Scan for the cell matching the given text and deliver its (x, y) coordinate at center. 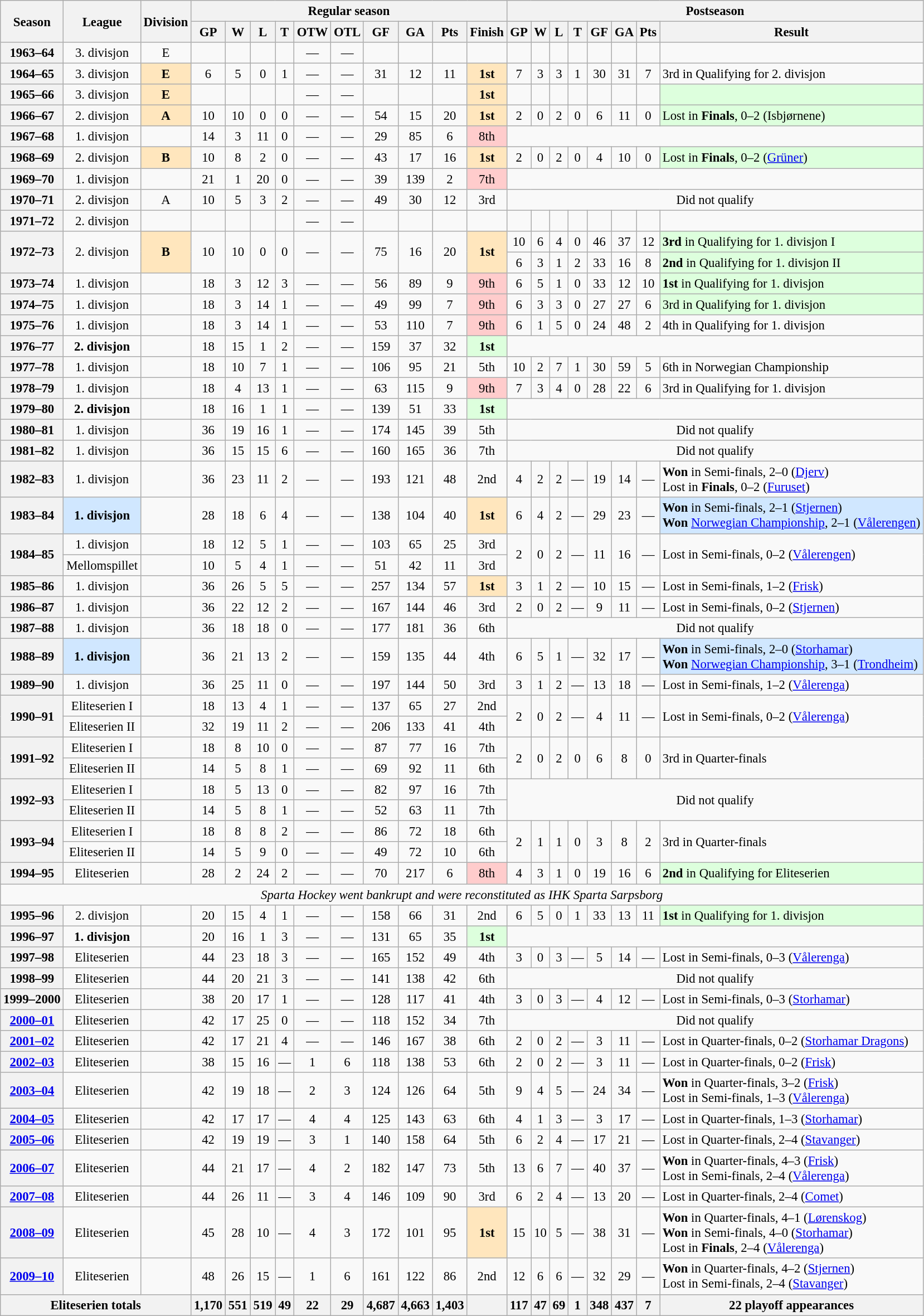
1972–73 (32, 252)
1977–78 (32, 367)
1971–72 (32, 221)
87 (381, 748)
Lost in Semi-finals, 0–2 (Vålerenga) (791, 716)
437 (624, 1305)
73 (450, 1168)
1982–83 (32, 479)
Lost in Quarter-finals, 1–3 (Storhamar) (791, 1119)
Won in Quarter-finals, 3–2 (Frisk)Lost in Semi-finals, 1–3 (Vålerenga) (791, 1090)
110 (415, 326)
519 (263, 1305)
128 (381, 999)
103 (381, 544)
Won in Semi-finals, 2–0 (Storhamar)Won Norwegian Championship, 3–1 (Trondheim) (791, 657)
Lost in Quarter-finals, 0–2 (Frisk) (791, 1062)
75 (381, 252)
4th in Qualifying for 1. divisjon (791, 326)
22 playoff appearances (791, 1305)
2004–05 (32, 1119)
82 (381, 790)
193 (381, 479)
2007–08 (32, 1197)
43 (381, 158)
Won in Semi-finals, 2–0 (Djerv)Lost in Finals, 0–2 (Furuset) (791, 479)
1970–71 (32, 200)
1993–94 (32, 842)
2002–03 (32, 1062)
Lost in Semi-finals, 1–2 (Frisk) (791, 586)
1983–84 (32, 516)
1966–67 (32, 116)
1988–89 (32, 657)
57 (450, 586)
177 (381, 628)
1974–75 (32, 304)
Postseason (714, 11)
1994–95 (32, 873)
2009–10 (32, 1276)
Eliteserien totals (96, 1305)
Lost in Semi-finals, 0–3 (Storhamar) (791, 999)
97 (415, 790)
2005–06 (32, 1140)
59 (624, 367)
1965–66 (32, 95)
141 (381, 978)
2003–04 (32, 1090)
3rd in Qualifying for 1. divisjon I (791, 241)
3rd in Qualifying for 2. divisjon (791, 74)
56 (381, 284)
2001–02 (32, 1041)
1984–85 (32, 554)
145 (415, 430)
1999–2000 (32, 999)
Lost in Finals, 0–2 (Isbjørnene) (791, 116)
1998–99 (32, 978)
2nd in Qualifying for 1. divisjon II (791, 263)
45 (208, 1233)
Won in Quarter-finals, 4–1 (Lørenskog)Won in Semi-finals, 4–0 (Storhamar)Lost in Finals, 2–4 (Vålerenga) (791, 1233)
Lost in Finals, 0–2 (Grüner) (791, 158)
133 (415, 727)
85 (415, 137)
2008–09 (32, 1233)
Result (791, 32)
2000–01 (32, 1020)
348 (600, 1305)
92 (415, 769)
137 (381, 706)
54 (381, 116)
101 (415, 1233)
Won in Quarter-finals, 4–2 (Stjernen)Lost in Semi-finals, 2–4 (Stavanger) (791, 1276)
1995–96 (32, 915)
115 (415, 389)
135 (415, 657)
1981–82 (32, 451)
47 (541, 1305)
Sparta Hockey went bankrupt and were reconstituted as IHK Sparta Sarpsborg (462, 895)
Division (166, 21)
99 (415, 304)
89 (415, 284)
1967–68 (32, 137)
147 (415, 1168)
66 (415, 915)
1968–69 (32, 158)
1969–70 (32, 179)
6th in Norwegian Championship (791, 367)
Lost in Quarter-finals, 2–4 (Comet) (791, 1197)
Lost in Quarter-finals, 0–2 (Storhamar Dragons) (791, 1041)
1985–86 (32, 586)
217 (415, 873)
Season (32, 21)
134 (415, 586)
77 (415, 748)
1973–74 (32, 284)
OTW (312, 32)
1989–90 (32, 685)
257 (381, 586)
4,687 (381, 1305)
121 (415, 479)
1986–87 (32, 607)
1991–92 (32, 758)
1976–77 (32, 346)
35 (450, 936)
181 (415, 628)
140 (381, 1140)
1992–93 (32, 800)
122 (415, 1276)
197 (381, 685)
1979–80 (32, 409)
70 (381, 873)
Finish (487, 32)
160 (381, 451)
1987–88 (32, 628)
2006–07 (32, 1168)
1978–79 (32, 389)
Regular season (349, 11)
Won in Semi-finals, 2–1 (Stjernen)Won Norwegian Championship, 2–1 (Vålerengen) (791, 516)
1,403 (450, 1305)
106 (381, 367)
1,170 (208, 1305)
109 (415, 1197)
124 (381, 1090)
2nd in Qualifying for Eliteserien (791, 873)
1996–97 (32, 936)
Lost in Semi-finals, 0–2 (Stjernen) (791, 607)
131 (381, 936)
Won in Quarter-finals, 4–3 (Frisk)Lost in Semi-finals, 2–4 (Vålerenga) (791, 1168)
126 (415, 1090)
OTL (348, 32)
4,663 (415, 1305)
52 (381, 810)
Lost in Semi-finals, 1–2 (Vålerenga) (791, 685)
1964–65 (32, 74)
Lost in Semi-finals, 0–3 (Vålerenga) (791, 957)
90 (450, 1197)
143 (415, 1119)
125 (381, 1119)
League (102, 21)
1997–98 (32, 957)
174 (381, 430)
104 (415, 516)
1980–81 (32, 430)
Mellomspillet (102, 565)
1990–91 (32, 716)
161 (381, 1276)
182 (381, 1168)
Lost in Semi-finals, 0–2 (Vålerengen) (791, 554)
1975–76 (32, 326)
50 (450, 685)
1963–64 (32, 53)
172 (381, 1233)
206 (381, 727)
Lost in Quarter-finals, 2–4 (Stavanger) (791, 1140)
551 (237, 1305)
